Return the (x, y) coordinate for the center point of the cell that contains the specified text.  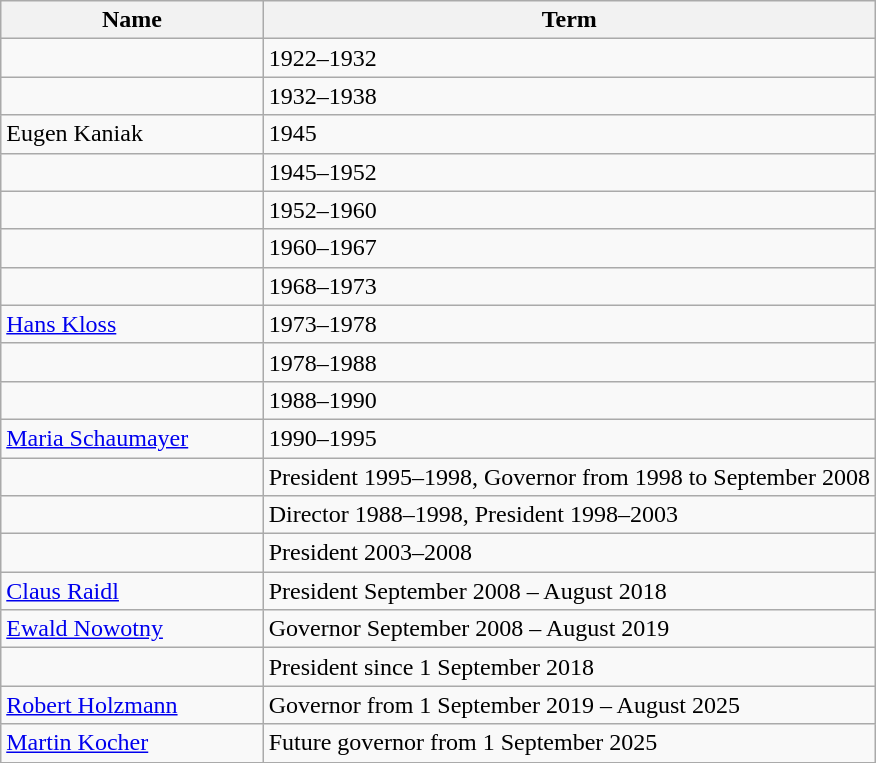
1945–1952 (569, 172)
1960–1967 (569, 248)
Name (132, 20)
1978–1988 (569, 362)
1968–1973 (569, 286)
Claus Raidl (132, 591)
1932–1938 (569, 96)
Ewald Nowotny (132, 629)
President since 1 September 2018 (569, 667)
Director 1988–1998, President 1998–2003 (569, 515)
1988–1990 (569, 400)
Term (569, 20)
Robert Holzmann (132, 705)
President 2003–2008 (569, 553)
1973–1978 (569, 324)
Hans Kloss (132, 324)
Governor from 1 September 2019 – August 2025 (569, 705)
Future governor from 1 September 2025 (569, 743)
Maria Schaumayer (132, 438)
President 1995–1998, Governor from 1998 to September 2008 (569, 477)
1945 (569, 134)
Eugen Kaniak (132, 134)
Martin Kocher (132, 743)
President September 2008 – August 2018 (569, 591)
Governor September 2008 – August 2019 (569, 629)
1990–1995 (569, 438)
1952–1960 (569, 210)
1922–1932 (569, 58)
